Output the (X, Y) coordinate of the center of the cell containing the given text.  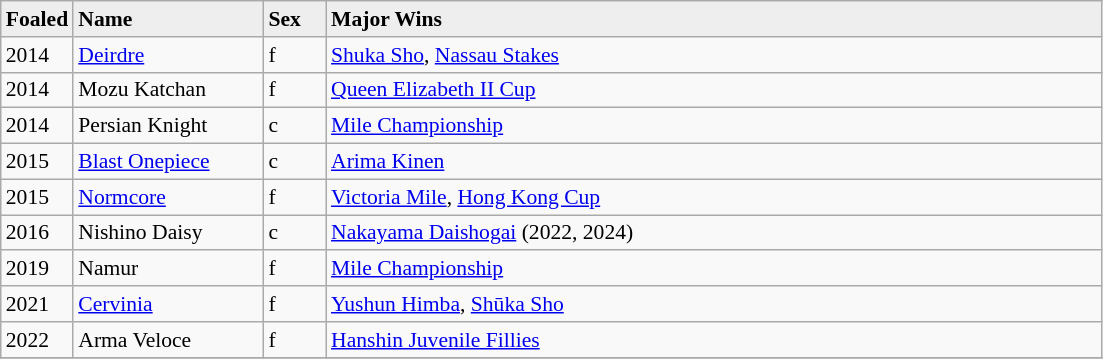
Deirdre (168, 55)
Yushun Himba, Shūka Sho (714, 304)
Normcore (168, 197)
Shuka Sho, Nassau Stakes (714, 55)
Namur (168, 269)
2021 (37, 304)
Persian Knight (168, 126)
Cervinia (168, 304)
Blast Onepiece (168, 162)
Arma Veloce (168, 340)
Major Wins (714, 19)
Queen Elizabeth II Cup (714, 90)
Mozu Katchan (168, 90)
2016 (37, 233)
2019 (37, 269)
Hanshin Juvenile Fillies (714, 340)
Sex (294, 19)
Name (168, 19)
Arima Kinen (714, 162)
Nishino Daisy (168, 233)
Foaled (37, 19)
2022 (37, 340)
Nakayama Daishogai (2022, 2024) (714, 233)
Victoria Mile, Hong Kong Cup (714, 197)
